Search for the cell housing the specified text and yield its [x, y] center coordinate. 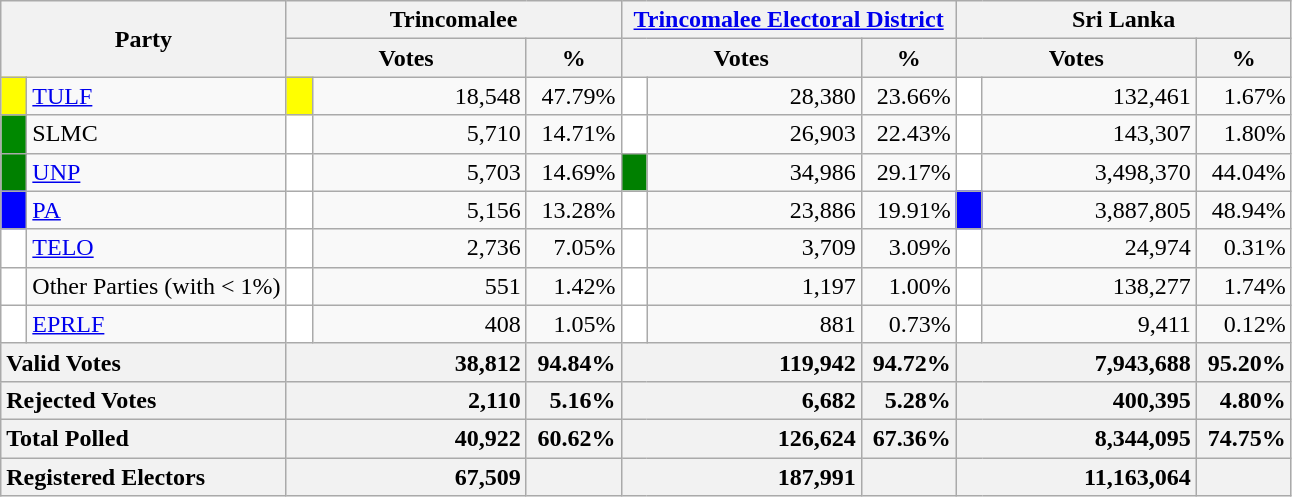
40,922 [406, 438]
132,461 [1089, 96]
14.71% [574, 134]
143,307 [1089, 134]
Other Parties (with < 1%) [156, 286]
7,943,688 [1076, 362]
1,197 [754, 286]
19.91% [908, 210]
881 [754, 324]
18,548 [419, 96]
Rejected Votes [144, 400]
47.79% [574, 96]
2,110 [406, 400]
11,163,064 [1076, 477]
60.62% [574, 438]
Valid Votes [144, 362]
3.09% [908, 248]
187,991 [741, 477]
PA [156, 210]
22.43% [908, 134]
Party [144, 39]
Trincomalee Electoral District [788, 20]
Trincomalee [454, 20]
26,903 [754, 134]
13.28% [574, 210]
29.17% [908, 172]
5,703 [419, 172]
5,710 [419, 134]
95.20% [1244, 362]
3,887,805 [1089, 210]
5,156 [419, 210]
0.73% [908, 324]
34,986 [754, 172]
400,395 [1076, 400]
3,709 [754, 248]
Registered Electors [144, 477]
23.66% [908, 96]
48.94% [1244, 210]
3,498,370 [1089, 172]
24,974 [1089, 248]
7.05% [574, 248]
1.42% [574, 286]
TELO [156, 248]
67.36% [908, 438]
1.00% [908, 286]
1.74% [1244, 286]
5.28% [908, 400]
94.72% [908, 362]
4.80% [1244, 400]
0.12% [1244, 324]
408 [419, 324]
6,682 [741, 400]
94.84% [574, 362]
38,812 [406, 362]
551 [419, 286]
1.80% [1244, 134]
1.67% [1244, 96]
TULF [156, 96]
1.05% [574, 324]
138,277 [1089, 286]
44.04% [1244, 172]
28,380 [754, 96]
SLMC [156, 134]
14.69% [574, 172]
UNP [156, 172]
74.75% [1244, 438]
EPRLF [156, 324]
5.16% [574, 400]
Total Polled [144, 438]
9,411 [1089, 324]
67,509 [406, 477]
2,736 [419, 248]
0.31% [1244, 248]
126,624 [741, 438]
119,942 [741, 362]
Sri Lanka [1124, 20]
23,886 [754, 210]
8,344,095 [1076, 438]
